Determine the (x, y) coordinate at the center of the cell enclosing the given text.  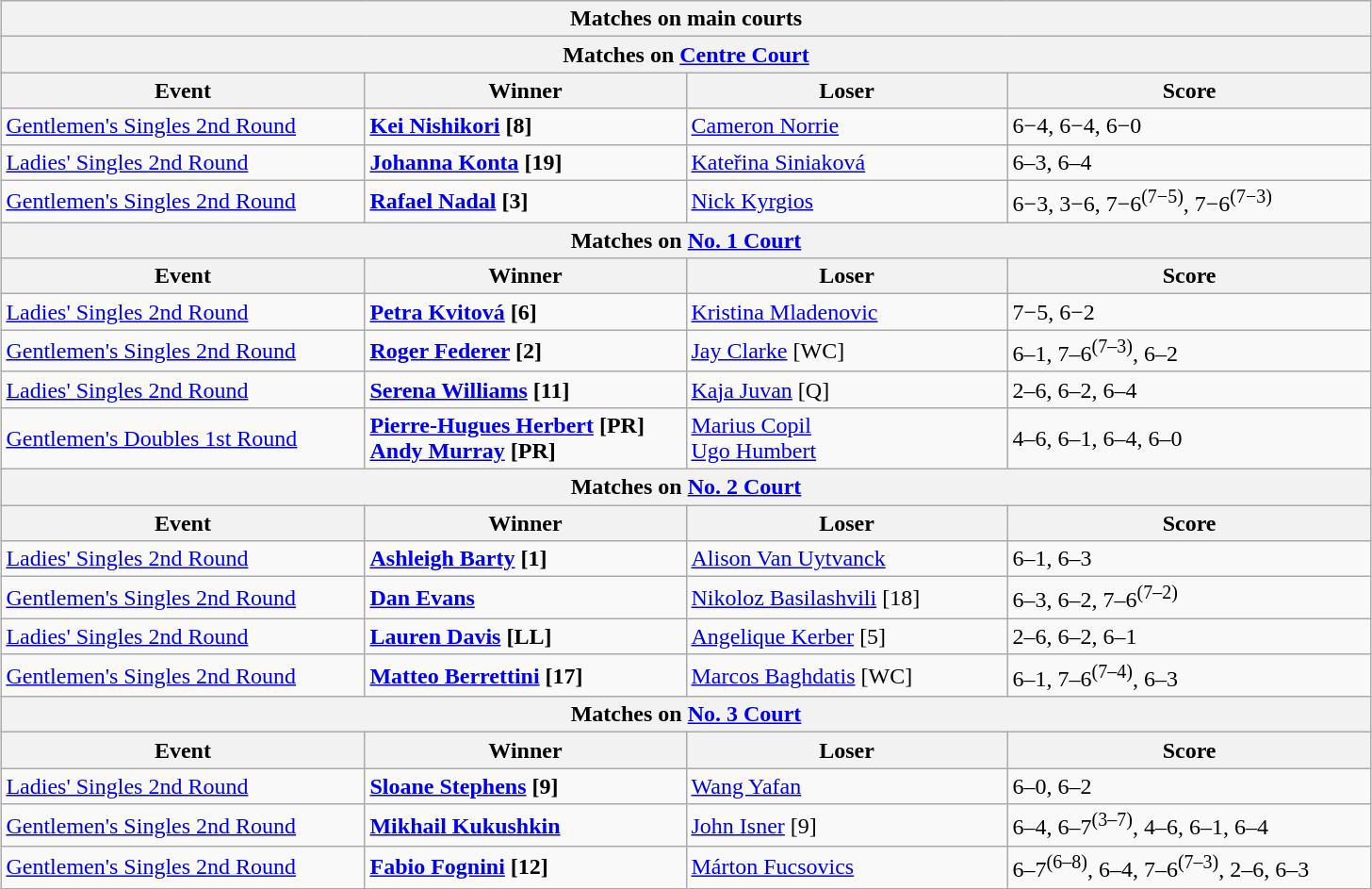
Marius Copil Ugo Humbert (846, 437)
Sloane Stephens [9] (526, 786)
2–6, 6–2, 6–4 (1189, 389)
Ashleigh Barty [1] (526, 559)
6–3, 6–4 (1189, 162)
Roger Federer [2] (526, 351)
Jay Clarke [WC] (846, 351)
Alison Van Uytvanck (846, 559)
Matches on No. 1 Court (686, 240)
Fabio Fognini [12] (526, 867)
6–1, 7–6(7–3), 6–2 (1189, 351)
Dan Evans (526, 598)
Johanna Konta [19] (526, 162)
Marcos Baghdatis [WC] (846, 675)
4–6, 6–1, 6–4, 6–0 (1189, 437)
6–1, 7–6(7–4), 6–3 (1189, 675)
Cameron Norrie (846, 126)
Nick Kyrgios (846, 202)
7−5, 6−2 (1189, 312)
Lauren Davis [LL] (526, 636)
Kateřina Siniaková (846, 162)
Serena Williams [11] (526, 389)
6–0, 6–2 (1189, 786)
Matches on Centre Court (686, 55)
Matteo Berrettini [17] (526, 675)
Matches on No. 3 Court (686, 715)
6–1, 6–3 (1189, 559)
Matches on No. 2 Court (686, 486)
Rafael Nadal [3] (526, 202)
Kristina Mladenovic (846, 312)
6–3, 6–2, 7–6(7–2) (1189, 598)
Angelique Kerber [5] (846, 636)
6−3, 3−6, 7−6(7−5), 7−6(7−3) (1189, 202)
John Isner [9] (846, 826)
Mikhail Kukushkin (526, 826)
Kaja Juvan [Q] (846, 389)
Kei Nishikori [8] (526, 126)
Wang Yafan (846, 786)
Petra Kvitová [6] (526, 312)
Matches on main courts (686, 19)
Nikoloz Basilashvili [18] (846, 598)
Pierre-Hugues Herbert [PR] Andy Murray [PR] (526, 437)
6–4, 6–7(3–7), 4–6, 6–1, 6–4 (1189, 826)
6–7(6–8), 6–4, 7–6(7–3), 2–6, 6–3 (1189, 867)
Gentlemen's Doubles 1st Round (183, 437)
6−4, 6−4, 6−0 (1189, 126)
2–6, 6–2, 6–1 (1189, 636)
Márton Fucsovics (846, 867)
